Search for the cell housing the specified text and yield its [X, Y] center coordinate. 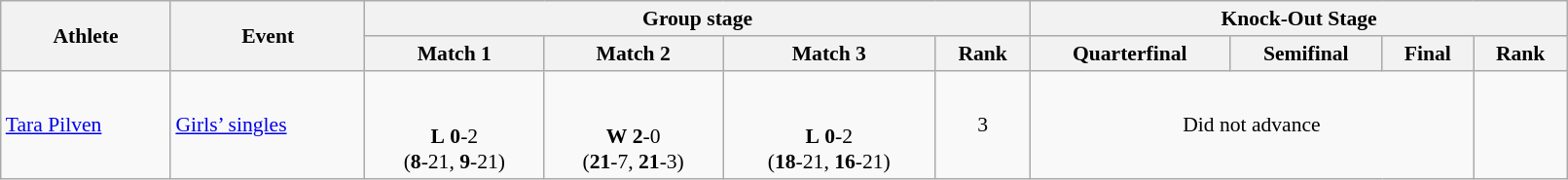
W 2-0 (21-7, 21-3) [634, 125]
L 0-2 (8-21, 9-21) [455, 125]
Match 3 [829, 54]
Knock-Out Stage [1298, 18]
Girls’ singles [268, 125]
Event [268, 35]
Athlete [86, 35]
Group stage [697, 18]
3 [983, 125]
L 0-2 (18-21, 16-21) [829, 125]
Quarterfinal [1129, 54]
Semifinal [1306, 54]
Tara Pilven [86, 125]
Final [1427, 54]
Match 2 [634, 54]
Match 1 [455, 54]
Did not advance [1252, 125]
